Capture the cell that displays the provided text and extract its [X, Y] central coordinate. 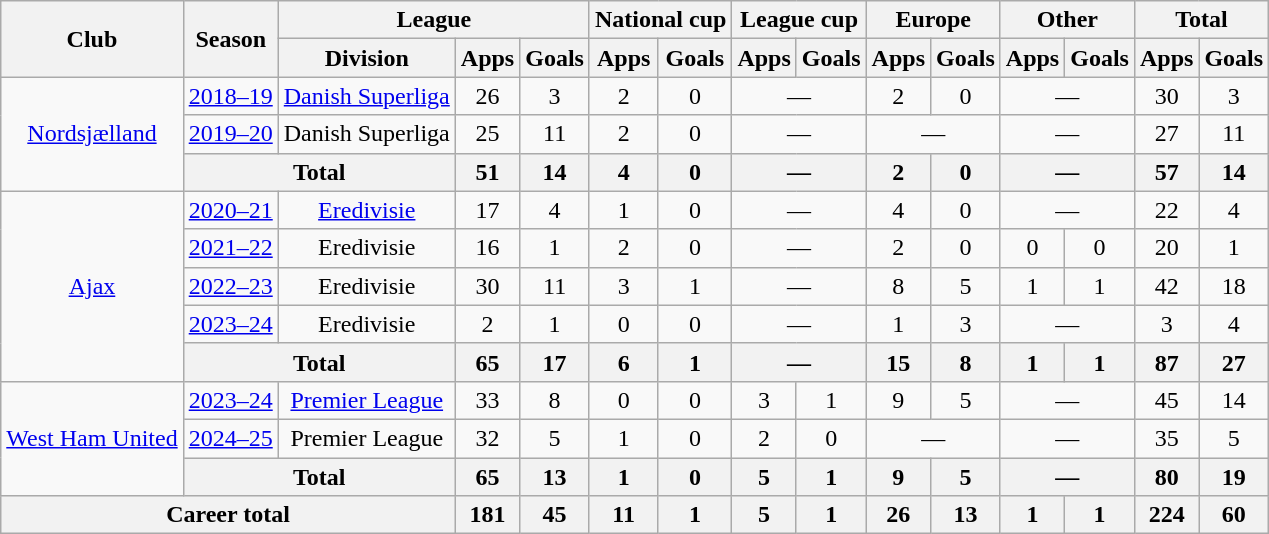
2022–23 [230, 286]
Season [230, 39]
Nordsjælland [92, 134]
National cup [660, 20]
16 [487, 248]
51 [487, 172]
15 [898, 362]
2019–20 [230, 134]
19 [1234, 477]
Europe [933, 20]
2024–25 [230, 438]
2020–21 [230, 210]
35 [1166, 438]
Career total [228, 515]
42 [1166, 286]
League cup [799, 20]
Ajax [92, 286]
25 [487, 134]
87 [1166, 362]
224 [1166, 515]
181 [487, 515]
6 [623, 362]
West Ham United [92, 438]
2018–19 [230, 96]
Club [92, 39]
Other [1067, 20]
League [434, 20]
80 [1166, 477]
60 [1234, 515]
20 [1166, 248]
22 [1166, 210]
Division [366, 58]
18 [1234, 286]
32 [487, 438]
33 [487, 400]
57 [1166, 172]
2021–22 [230, 248]
